Find where the given text appears and provide that cell's center as [x, y] coordinate. 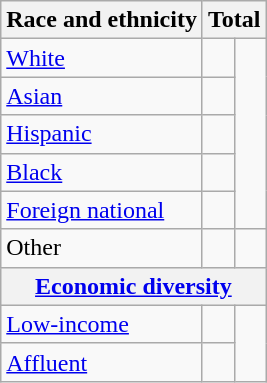
Affluent [102, 362]
White [102, 58]
Foreign national [102, 210]
Black [102, 172]
Economic diversity [134, 286]
Hispanic [102, 134]
Other [102, 248]
Race and ethnicity [102, 20]
Total [234, 20]
Low-income [102, 324]
Asian [102, 96]
